Extract the [x, y] coordinate from the center of the cell holding the provided text.  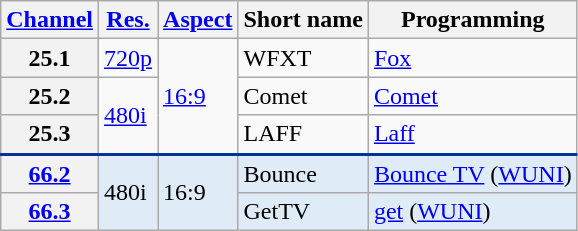
25.3 [50, 134]
Bounce [303, 174]
Programming [472, 20]
GetTV [303, 212]
Laff [472, 134]
66.2 [50, 174]
25.1 [50, 58]
Channel [50, 20]
Short name [303, 20]
WFXT [303, 58]
66.3 [50, 212]
720p [128, 58]
Res. [128, 20]
get (WUNI) [472, 212]
Aspect [198, 20]
LAFF [303, 134]
Bounce TV (WUNI) [472, 174]
25.2 [50, 96]
Fox [472, 58]
